Detect which cell encompasses the target text, then output its (x, y) center coordinate. 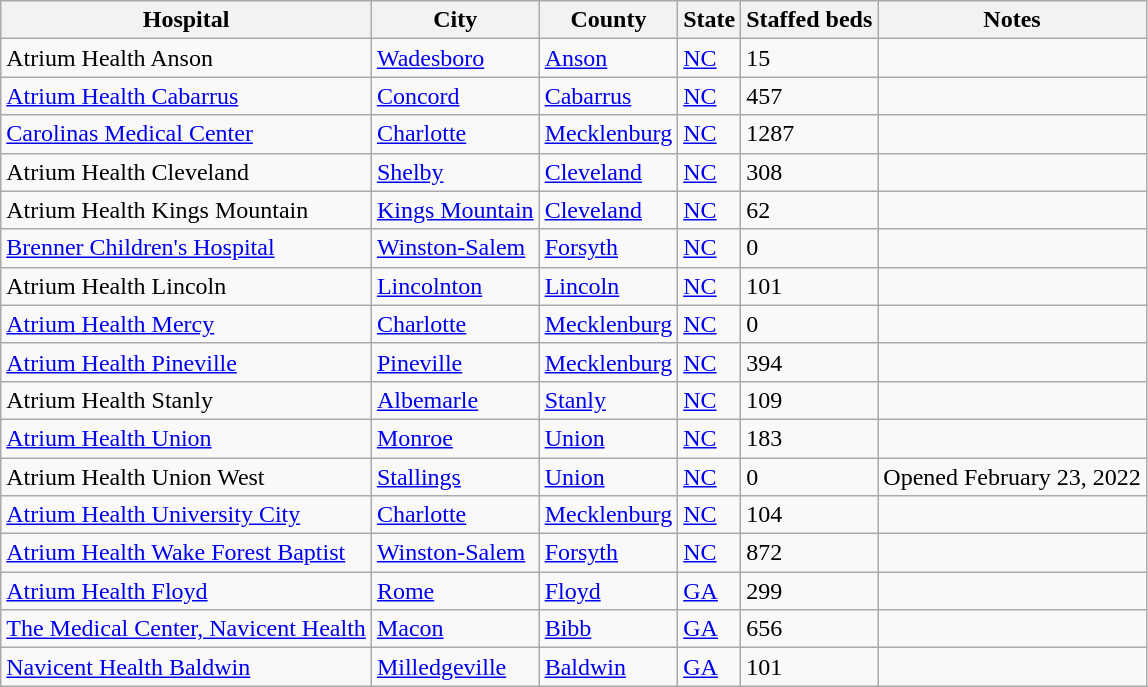
Albemarle (455, 400)
394 (810, 362)
Atrium Health Floyd (186, 591)
Cabarrus (608, 96)
Atrium Health Lincoln (186, 286)
Milledgeville (455, 667)
Baldwin (608, 667)
Hospital (186, 20)
Atrium Health University City (186, 515)
Atrium Health Kings Mountain (186, 210)
Atrium Health Anson (186, 58)
Atrium Health Wake Forest Baptist (186, 553)
Anson (608, 58)
308 (810, 172)
The Medical Center, Navicent Health (186, 629)
104 (810, 515)
Atrium Health Mercy (186, 324)
Bibb (608, 629)
Atrium Health Stanly (186, 400)
Shelby (455, 172)
Navicent Health Baldwin (186, 667)
Carolinas Medical Center (186, 134)
183 (810, 438)
Opened February 23, 2022 (1012, 477)
Brenner Children's Hospital (186, 248)
15 (810, 58)
County (608, 20)
Lincolnton (455, 286)
City (455, 20)
Concord (455, 96)
Staffed beds (810, 20)
Atrium Health Cabarrus (186, 96)
Stanly (608, 400)
Atrium Health Cleveland (186, 172)
656 (810, 629)
Atrium Health Pineville (186, 362)
Atrium Health Union West (186, 477)
Rome (455, 591)
872 (810, 553)
457 (810, 96)
Floyd (608, 591)
1287 (810, 134)
Pineville (455, 362)
Kings Mountain (455, 210)
State (710, 20)
Wadesboro (455, 58)
Macon (455, 629)
Stallings (455, 477)
62 (810, 210)
Lincoln (608, 286)
299 (810, 591)
109 (810, 400)
Notes (1012, 20)
Atrium Health Union (186, 438)
Monroe (455, 438)
